Provide the (x, y) coordinate of the cell's center where the given text is located.  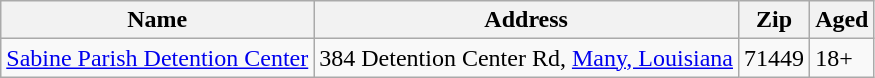
Address (526, 20)
384 Detention Center Rd, Many, Louisiana (526, 58)
Sabine Parish Detention Center (158, 58)
71449 (774, 58)
18+ (842, 58)
Name (158, 20)
Zip (774, 20)
Aged (842, 20)
